Search for the cell housing the specified text and yield its (x, y) center coordinate. 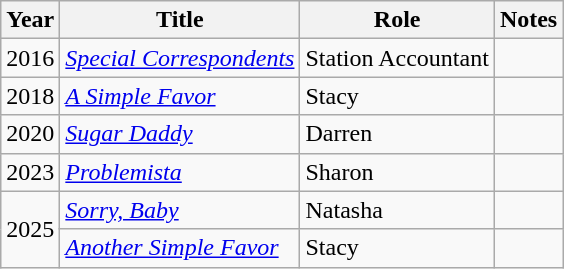
Natasha (397, 210)
Problemista (180, 172)
2025 (30, 229)
A Simple Favor (180, 96)
Another Simple Favor (180, 248)
Special Correspondents (180, 58)
Notes (528, 20)
2018 (30, 96)
Title (180, 20)
Year (30, 20)
Sorry, Baby (180, 210)
2020 (30, 134)
Sharon (397, 172)
Sugar Daddy (180, 134)
2016 (30, 58)
Role (397, 20)
Darren (397, 134)
Station Accountant (397, 58)
2023 (30, 172)
